For the text-containing cell, return its midpoint in [X, Y] coordinate format. 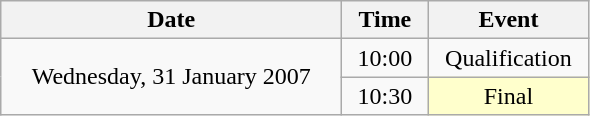
Final [508, 96]
Qualification [508, 58]
10:30 [385, 96]
Event [508, 20]
Date [172, 20]
10:00 [385, 58]
Time [385, 20]
Wednesday, 31 January 2007 [172, 77]
